Pinpoint the cell where the given text exists, returning its [X, Y] midpoint coordinate. 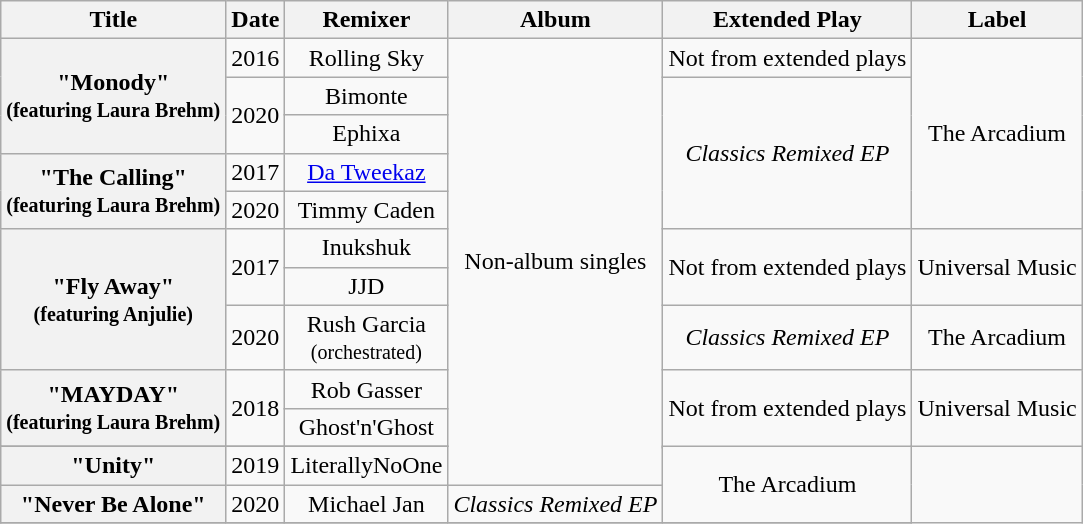
JJD [366, 286]
Label [997, 20]
Timmy Caden [366, 210]
Michael Jan [366, 503]
Date [256, 20]
Bimonte [366, 96]
Extended Play [788, 20]
"Monody" (featuring Laura Brehm) [114, 96]
"The Calling" (featuring Laura Brehm) [114, 191]
Rob Gasser [366, 389]
2019 [256, 465]
"MAYDAY" (featuring Laura Brehm) [114, 408]
"Never Be Alone" [114, 503]
Inukshuk [366, 248]
Ghost'n'Ghost [366, 427]
Album [556, 20]
Rush Garcia (orchestrated) [366, 338]
Da Tweekaz [366, 172]
"Unity" [114, 465]
Remixer [366, 20]
Title [114, 20]
Ephixa [366, 134]
2016 [256, 58]
"Fly Away" (featuring Anjulie) [114, 300]
2018 [256, 408]
LiterallyNoOne [366, 465]
Rolling Sky [366, 58]
Non-album singles [556, 262]
